Pinpoint the cell where the given text exists, returning its (X, Y) midpoint coordinate. 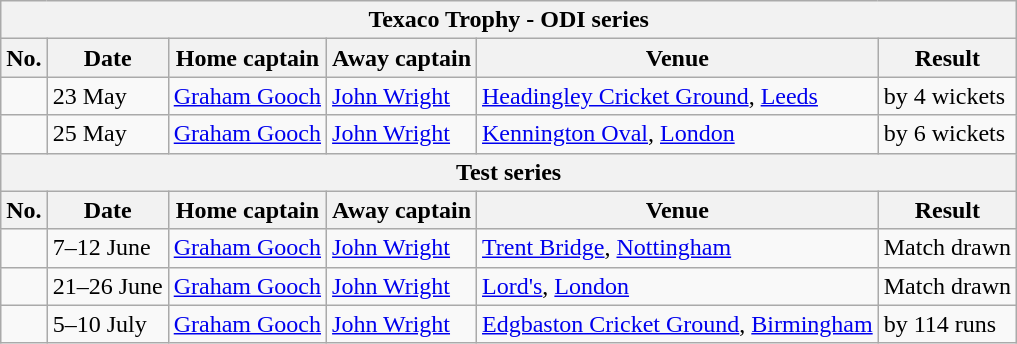
23 May (108, 96)
by 114 runs (947, 324)
Headingley Cricket Ground, Leeds (678, 96)
Texaco Trophy - ODI series (509, 20)
Kennington Oval, London (678, 134)
Lord's, London (678, 286)
Edgbaston Cricket Ground, Birmingham (678, 324)
7–12 June (108, 248)
by 4 wickets (947, 96)
by 6 wickets (947, 134)
21–26 June (108, 286)
Trent Bridge, Nottingham (678, 248)
25 May (108, 134)
5–10 July (108, 324)
Test series (509, 172)
